Capture the cell that displays the provided text and extract its (x, y) central coordinate. 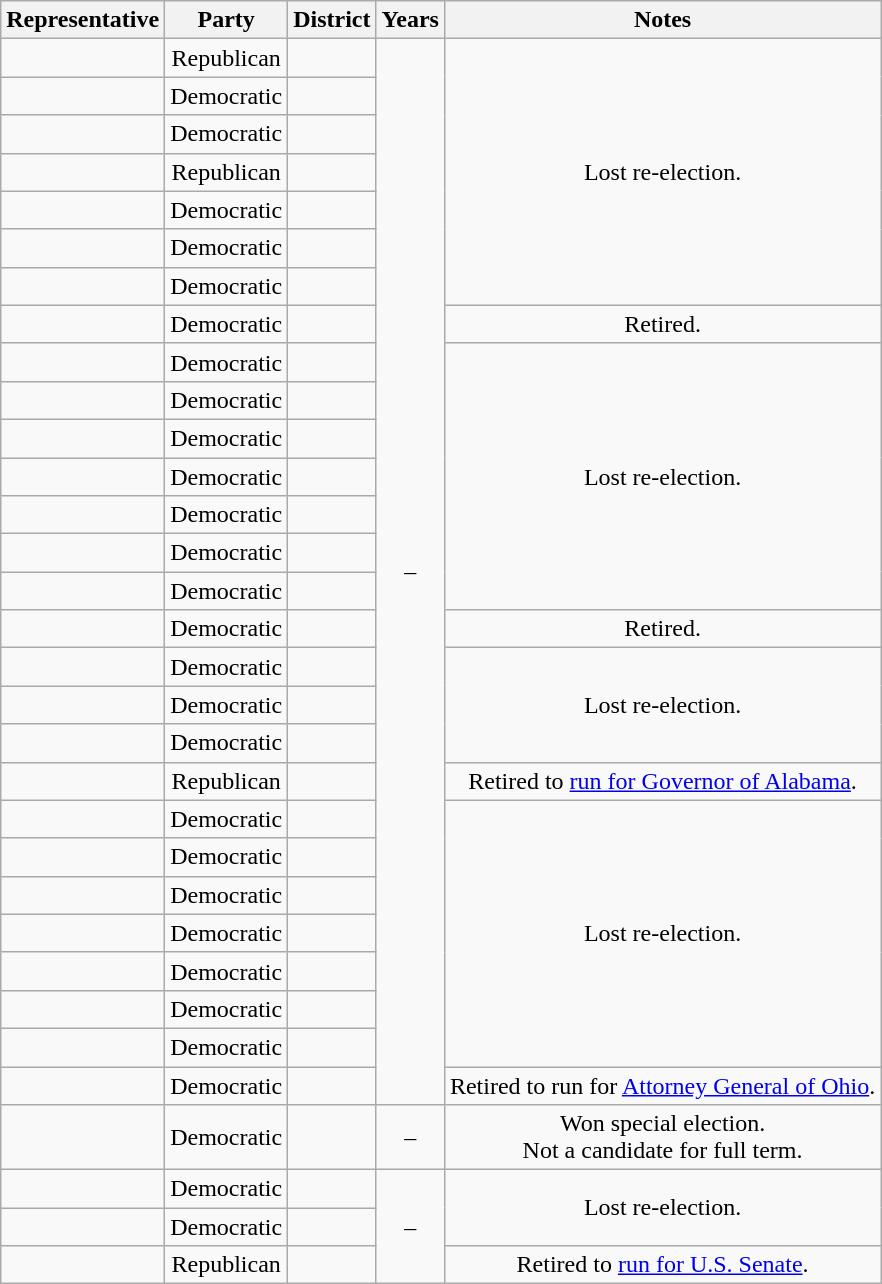
Years (410, 20)
Retired to run for U.S. Senate. (662, 1265)
Party (226, 20)
District (332, 20)
Notes (662, 20)
Retired to run for Governor of Alabama. (662, 781)
Retired to run for Attorney General of Ohio. (662, 1085)
Won special election.Not a candidate for full term. (662, 1138)
Representative (83, 20)
